From the cell containing the given text, extract its center point as [x, y] coordinate. 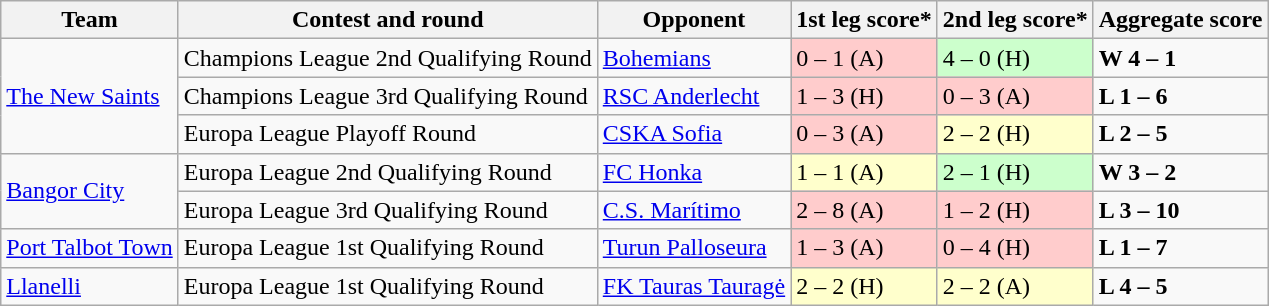
2 – 8 (A) [864, 210]
Aggregate score [1180, 20]
Bangor City [90, 191]
Team [90, 20]
W 4 – 1 [1180, 58]
The New Saints [90, 96]
Contest and round [388, 20]
Llanelli [90, 286]
Europa League Playoff Round [388, 134]
Port Talbot Town [90, 248]
4 – 0 (H) [1015, 58]
CSKA Sofia [694, 134]
Champions League 3rd Qualifying Round [388, 96]
FK Tauras Tauragė [694, 286]
Champions League 2nd Qualifying Round [388, 58]
Turun Palloseura [694, 248]
Opponent [694, 20]
W 3 – 2 [1180, 172]
RSC Anderlecht [694, 96]
0 – 1 (A) [864, 58]
Europa League 2nd Qualifying Round [388, 172]
Europa League 3rd Qualifying Round [388, 210]
L 4 – 5 [1180, 286]
2 – 1 (H) [1015, 172]
1 – 3 (A) [864, 248]
L 3 – 10 [1180, 210]
1 – 2 (H) [1015, 210]
FC Honka [694, 172]
1st leg score* [864, 20]
1 – 3 (H) [864, 96]
L 1 – 7 [1180, 248]
Bohemians [694, 58]
C.S. Marítimo [694, 210]
L 1 – 6 [1180, 96]
1 – 1 (A) [864, 172]
L 2 – 5 [1180, 134]
0 – 4 (H) [1015, 248]
2 – 2 (A) [1015, 286]
2nd leg score* [1015, 20]
